Locate the cell with the specified text and output its [X, Y] center coordinate. 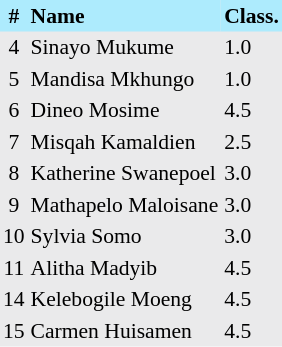
# [14, 16]
10 [14, 236]
Katherine Swanepoel [125, 174]
Name [125, 16]
Class. [252, 16]
Mathapelo Maloisane [125, 205]
7 [14, 142]
8 [14, 174]
Sylvia Somo [125, 236]
Sinayo Mukume [125, 48]
15 [14, 331]
Carmen Huisamen [125, 331]
Alitha Madyib [125, 268]
Misqah Kamaldien [125, 142]
11 [14, 268]
14 [14, 300]
Kelebogile Moeng [125, 300]
9 [14, 205]
6 [14, 110]
Mandisa Mkhungo [125, 79]
2.5 [252, 142]
Dineo Mosime [125, 110]
4 [14, 48]
5 [14, 79]
